Output the [x, y] coordinate of the center of the cell containing the given text.  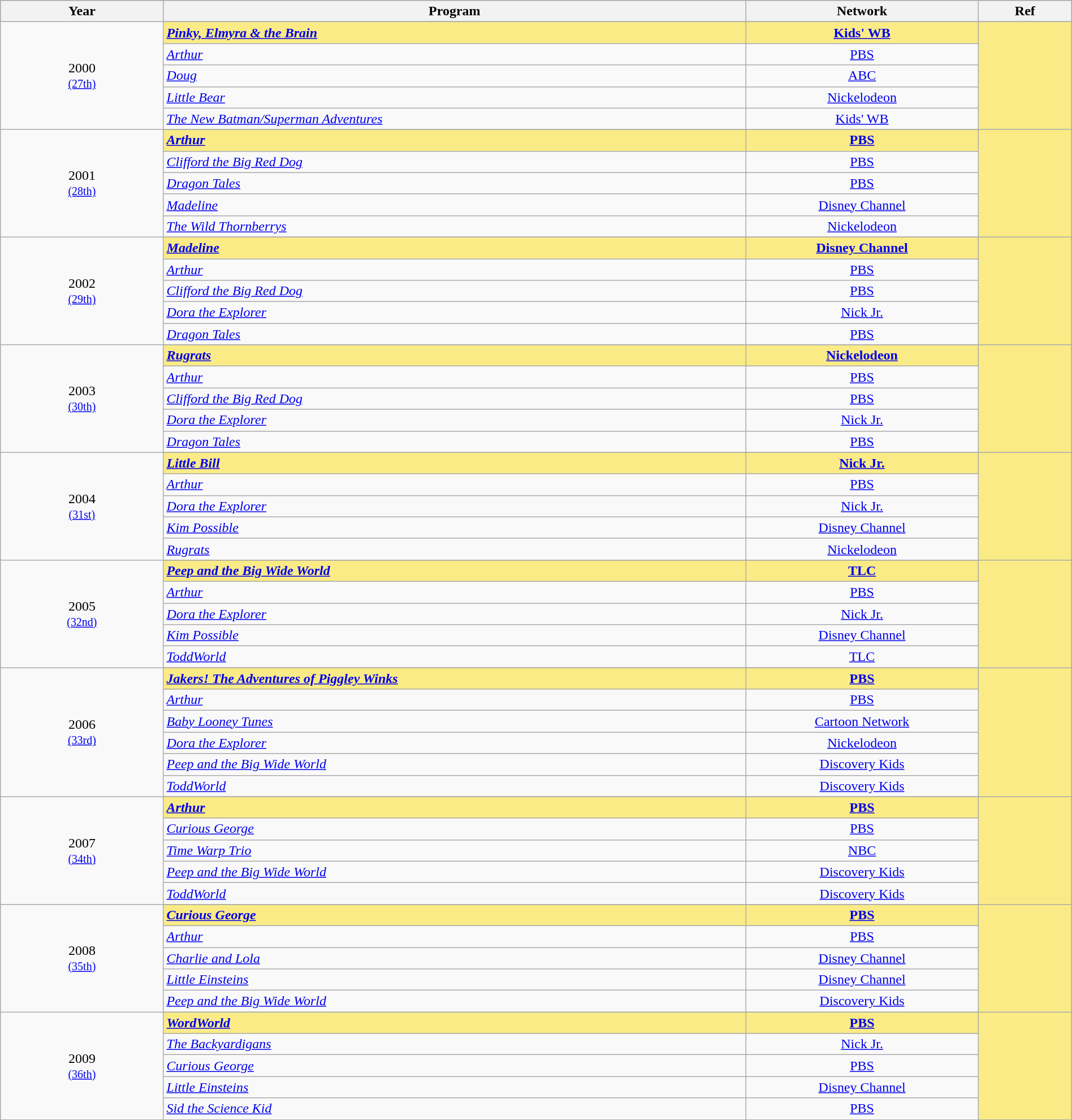
Time Warp Trio [455, 850]
WordWorld [455, 1023]
2005 (32nd) [82, 613]
Charlie and Lola [455, 958]
Pinky, Elmyra & the Brain [455, 33]
2004 (31st) [82, 506]
Ref [1025, 11]
Year [82, 11]
Doug [455, 76]
2009 (36th) [82, 1066]
2008 (35th) [82, 958]
2006 (33rd) [82, 732]
Sid the Science Kid [455, 1109]
The New Batman/Superman Adventures [455, 119]
2000 (27th) [82, 76]
2007 (34th) [82, 850]
The Backyardigans [455, 1044]
The Wild Thornberrys [455, 226]
Little Bear [455, 97]
ABC [862, 76]
2001 (28th) [82, 183]
2002 (29th) [82, 291]
Network [862, 11]
Little Bill [455, 463]
Jakers! The Adventures of Piggley Winks [455, 678]
2003 (30th) [82, 399]
Baby Looney Tunes [455, 721]
NBC [862, 850]
Cartoon Network [862, 721]
Program [455, 11]
